Locate the cell with the specified text and output its (x, y) center coordinate. 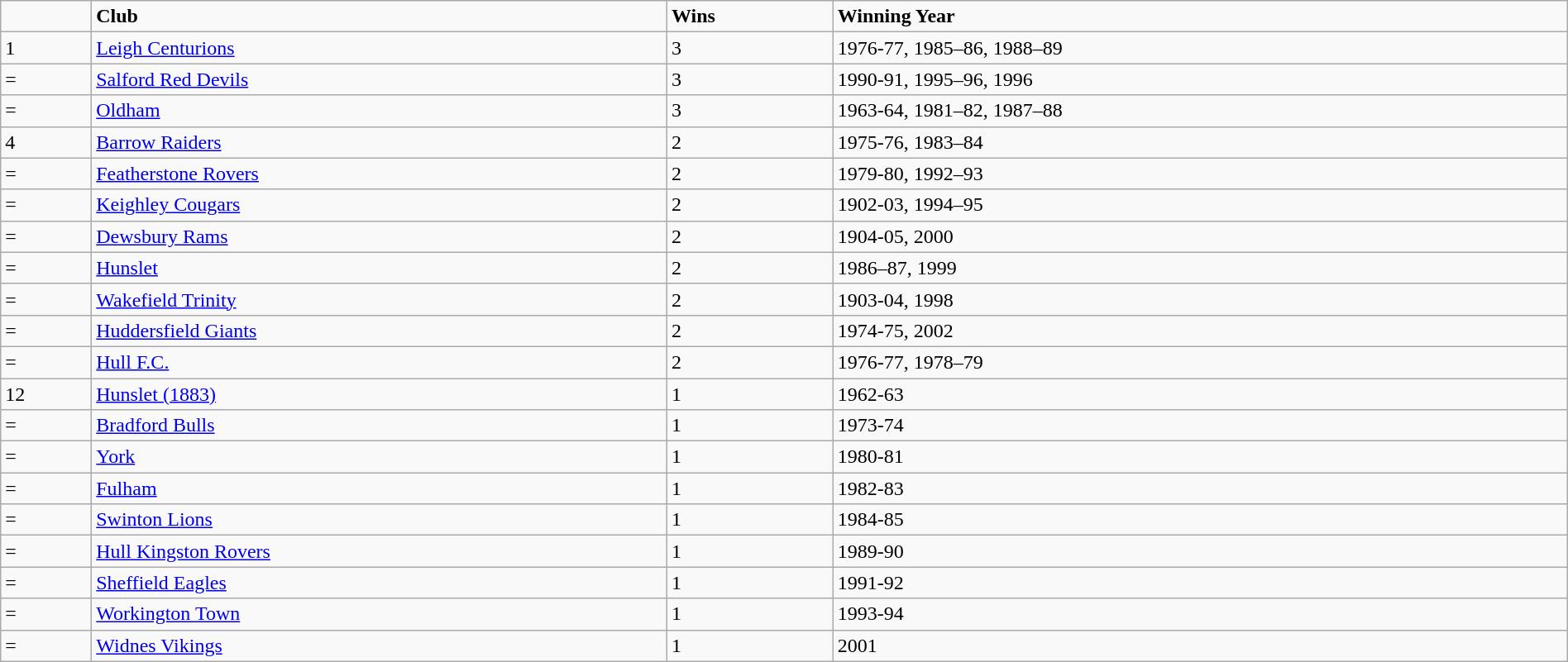
1976-77, 1978–79 (1200, 362)
1984-85 (1200, 520)
Barrow Raiders (380, 142)
Salford Red Devils (380, 79)
1993-94 (1200, 614)
Wakefield Trinity (380, 299)
Oldham (380, 111)
Leigh Centurions (380, 48)
1902-03, 1994–95 (1200, 205)
1974-75, 2002 (1200, 331)
1903-04, 1998 (1200, 299)
Huddersfield Giants (380, 331)
12 (46, 394)
Swinton Lions (380, 520)
Sheffield Eagles (380, 583)
1963-64, 1981–82, 1987–88 (1200, 111)
York (380, 457)
Club (380, 17)
1975-76, 1983–84 (1200, 142)
Featherstone Rovers (380, 174)
1980-81 (1200, 457)
Keighley Cougars (380, 205)
Hunslet (1883) (380, 394)
Hunslet (380, 268)
Widnes Vikings (380, 645)
Dewsbury Rams (380, 236)
Winning Year (1200, 17)
1990-91, 1995–96, 1996 (1200, 79)
2001 (1200, 645)
4 (46, 142)
1991-92 (1200, 583)
1904-05, 2000 (1200, 236)
1989-90 (1200, 551)
Workington Town (380, 614)
Fulham (380, 488)
1962-63 (1200, 394)
1973-74 (1200, 426)
1979-80, 1992–93 (1200, 174)
1982-83 (1200, 488)
Bradford Bulls (380, 426)
1976-77, 1985–86, 1988–89 (1200, 48)
Wins (749, 17)
Hull Kingston Rovers (380, 551)
Hull F.C. (380, 362)
1986–87, 1999 (1200, 268)
